Locate the cell with the specified text and output its [x, y] center coordinate. 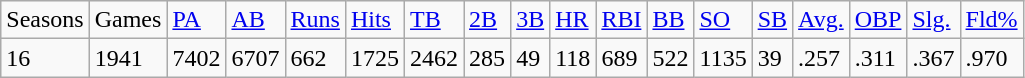
TB [434, 20]
285 [488, 58]
118 [573, 58]
OBP [878, 20]
Slg. [934, 20]
.311 [878, 58]
Avg. [822, 20]
.367 [934, 58]
522 [670, 58]
49 [530, 58]
Fld% [992, 20]
SB [772, 20]
Runs [315, 20]
2462 [434, 58]
Games [128, 20]
AB [256, 20]
39 [772, 58]
662 [315, 58]
PA [196, 20]
RBI [622, 20]
2B [488, 20]
1135 [723, 58]
3B [530, 20]
BB [670, 20]
7402 [196, 58]
1941 [128, 58]
Hits [374, 20]
1725 [374, 58]
SO [723, 20]
6707 [256, 58]
.257 [822, 58]
.970 [992, 58]
HR [573, 20]
689 [622, 58]
Seasons [45, 20]
16 [45, 58]
